Find where the given text appears and provide that cell's center as (x, y) coordinate. 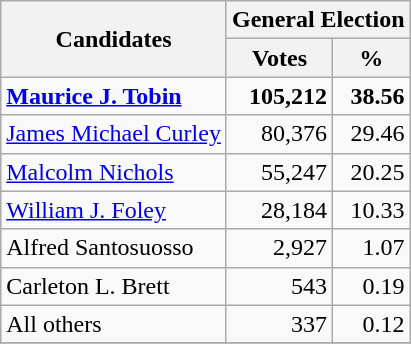
38.56 (372, 96)
Alfred Santosuosso (114, 248)
James Michael Curley (114, 134)
Votes (279, 58)
105,212 (279, 96)
20.25 (372, 172)
80,376 (279, 134)
Maurice J. Tobin (114, 96)
Carleton L. Brett (114, 286)
William J. Foley (114, 210)
Malcolm Nichols (114, 172)
28,184 (279, 210)
1.07 (372, 248)
General Election (318, 20)
0.19 (372, 286)
0.12 (372, 324)
337 (279, 324)
10.33 (372, 210)
543 (279, 286)
All others (114, 324)
29.46 (372, 134)
2,927 (279, 248)
55,247 (279, 172)
% (372, 58)
Candidates (114, 39)
